Scan for the cell matching the given text and deliver its [X, Y] coordinate at center. 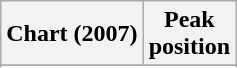
Peakposition [189, 34]
Chart (2007) [72, 34]
